Detect which cell encompasses the target text, then output its (x, y) center coordinate. 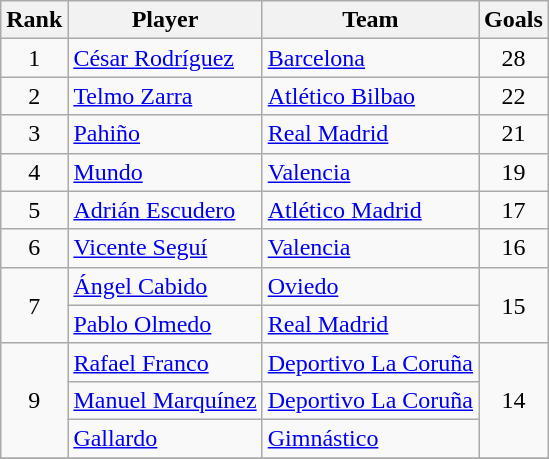
Mundo (165, 172)
Goals (514, 20)
Rafael Franco (165, 362)
17 (514, 210)
4 (34, 172)
César Rodríguez (165, 58)
14 (514, 400)
6 (34, 248)
2 (34, 96)
21 (514, 134)
Manuel Marquínez (165, 400)
Telmo Zarra (165, 96)
Gallardo (165, 438)
1 (34, 58)
7 (34, 305)
Pablo Olmedo (165, 324)
5 (34, 210)
Barcelona (370, 58)
Adrián Escudero (165, 210)
Player (165, 20)
16 (514, 248)
22 (514, 96)
Rank (34, 20)
Ángel Cabido (165, 286)
9 (34, 400)
Atlético Bilbao (370, 96)
3 (34, 134)
19 (514, 172)
Atlético Madrid (370, 210)
Vicente Seguí (165, 248)
28 (514, 58)
Gimnástico (370, 438)
Pahiño (165, 134)
Team (370, 20)
15 (514, 305)
Oviedo (370, 286)
